Determine the [X, Y] coordinate at the center of the cell enclosing the given text.  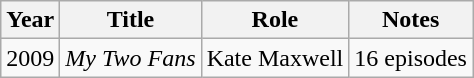
2009 [30, 58]
Role [275, 20]
Year [30, 20]
Kate Maxwell [275, 58]
My Two Fans [130, 58]
Notes [411, 20]
Title [130, 20]
16 episodes [411, 58]
